Scan for the cell matching the given text and deliver its [x, y] coordinate at center. 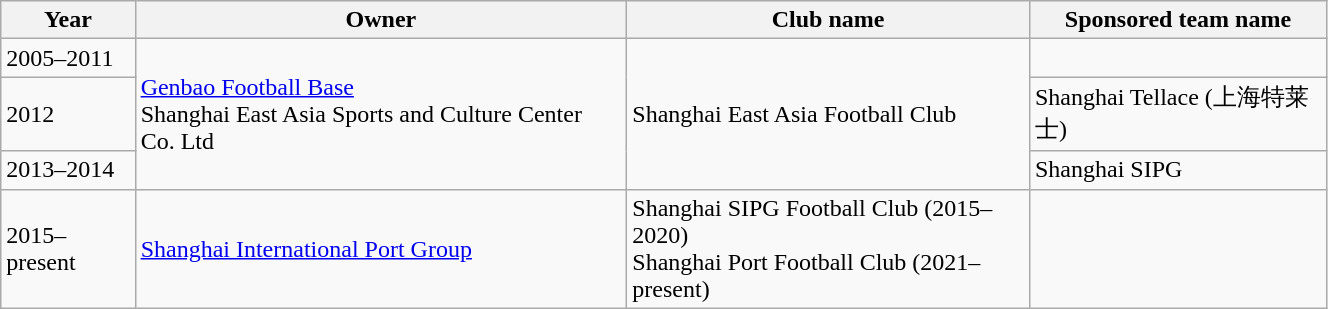
2013–2014 [68, 170]
Sponsored team name [1178, 20]
2012 [68, 114]
Owner [381, 20]
2005–2011 [68, 58]
Shanghai International Port Group [381, 248]
Shanghai Tellace (上海特莱士) [1178, 114]
2015–present [68, 248]
Club name [828, 20]
Year [68, 20]
Shanghai SIPG Football Club (2015–2020)Shanghai Port Football Club (2021–present) [828, 248]
Shanghai East Asia Football Club [828, 114]
Shanghai SIPG [1178, 170]
Genbao Football BaseShanghai East Asia Sports and Culture Center Co. Ltd [381, 114]
